Return [X, Y] of the center of cell containing provided text 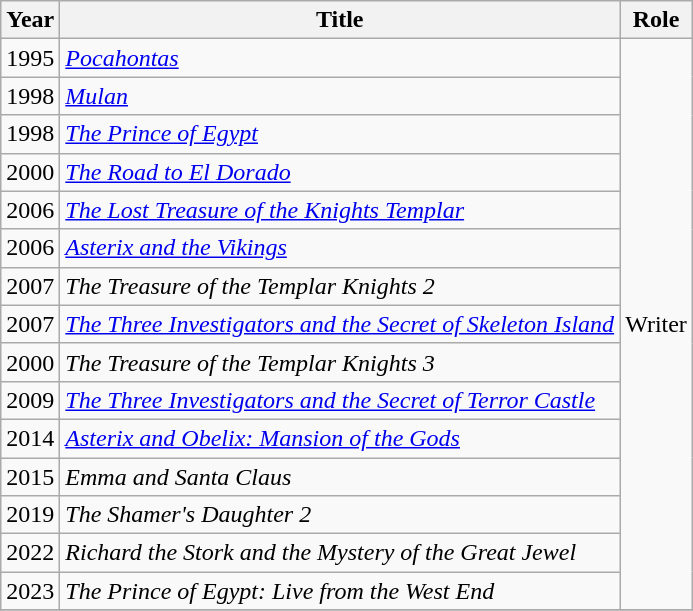
2023 [30, 591]
Emma and Santa Claus [340, 477]
2015 [30, 477]
Year [30, 20]
The Three Investigators and the Secret of Terror Castle [340, 400]
Mulan [340, 96]
Title [340, 20]
The Treasure of the Templar Knights 3 [340, 362]
The Road to El Dorado [340, 172]
2019 [30, 515]
Richard the Stork and the Mystery of the Great Jewel [340, 553]
Role [656, 20]
2014 [30, 438]
1995 [30, 58]
The Lost Treasure of the Knights Templar [340, 210]
The Shamer's Daughter 2 [340, 515]
The Prince of Egypt [340, 134]
The Treasure of the Templar Knights 2 [340, 286]
The Prince of Egypt: Live from the West End [340, 591]
The Three Investigators and the Secret of Skeleton Island [340, 324]
2022 [30, 553]
Asterix and the Vikings [340, 248]
Pocahontas [340, 58]
Asterix and Obelix: Mansion of the Gods [340, 438]
Writer [656, 324]
2009 [30, 400]
